Determine the (X, Y) coordinate at the center of the cell enclosing the given text.  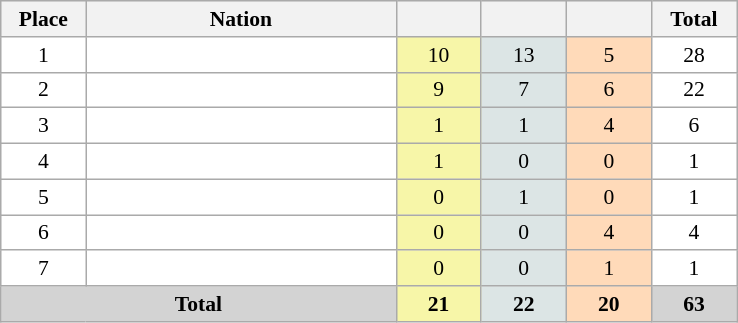
10 (438, 55)
3 (44, 126)
28 (694, 55)
9 (438, 90)
Nation (241, 19)
2 (44, 90)
63 (694, 304)
Place (44, 19)
20 (608, 304)
13 (524, 55)
21 (438, 304)
